Determine the [X, Y] coordinate at the center of the cell enclosing the given text.  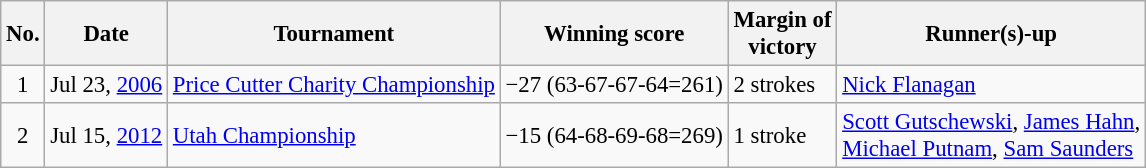
Scott Gutschewski, James Hahn, Michael Putnam, Sam Saunders [992, 136]
−27 (63-67-67-64=261) [614, 85]
2 strokes [782, 85]
No. [23, 34]
Nick Flanagan [992, 85]
1 [23, 85]
Jul 23, 2006 [106, 85]
Tournament [334, 34]
Margin ofvictory [782, 34]
2 [23, 136]
Jul 15, 2012 [106, 136]
Date [106, 34]
Runner(s)-up [992, 34]
Winning score [614, 34]
Utah Championship [334, 136]
Price Cutter Charity Championship [334, 85]
−15 (64-68-69-68=269) [614, 136]
1 stroke [782, 136]
